Determine the (x, y) coordinate at the center of the cell enclosing the given text.  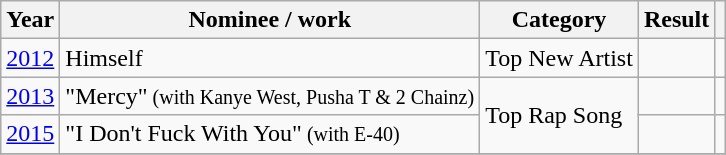
2012 (30, 58)
Year (30, 20)
Himself (270, 58)
"Mercy" (with Kanye West, Pusha T & 2 Chainz) (270, 96)
2013 (30, 96)
Nominee / work (270, 20)
Top Rap Song (560, 115)
2015 (30, 134)
Result (676, 20)
Category (560, 20)
Top New Artist (560, 58)
"I Don't Fuck With You" (with E-40) (270, 134)
